Find where the given text appears and provide that cell's center as [x, y] coordinate. 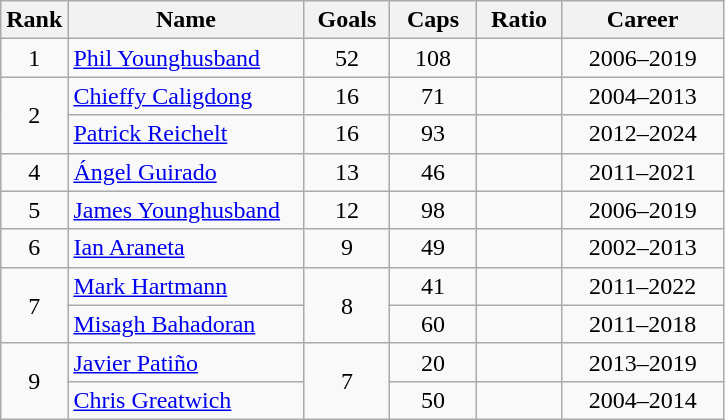
Ratio [519, 20]
Career [642, 20]
93 [433, 134]
13 [347, 172]
98 [433, 210]
46 [433, 172]
5 [34, 210]
Mark Hartmann [186, 286]
Phil Younghusband [186, 58]
1 [34, 58]
2002–2013 [642, 248]
71 [433, 96]
Caps [433, 20]
2011–2018 [642, 324]
41 [433, 286]
Misagh Bahadoran [186, 324]
James Younghusband [186, 210]
Chris Greatwich [186, 400]
Patrick Reichelt [186, 134]
8 [347, 305]
20 [433, 362]
2011–2021 [642, 172]
108 [433, 58]
6 [34, 248]
2012–2024 [642, 134]
Chieffy Caligdong [186, 96]
Javier Patiño [186, 362]
2004–2013 [642, 96]
4 [34, 172]
Goals [347, 20]
Ángel Guirado [186, 172]
12 [347, 210]
2013–2019 [642, 362]
60 [433, 324]
Name [186, 20]
2 [34, 115]
50 [433, 400]
Rank [34, 20]
Ian Araneta [186, 248]
49 [433, 248]
52 [347, 58]
2011–2022 [642, 286]
2004–2014 [642, 400]
